Output the (X, Y) coordinate of the center of the cell containing the given text.  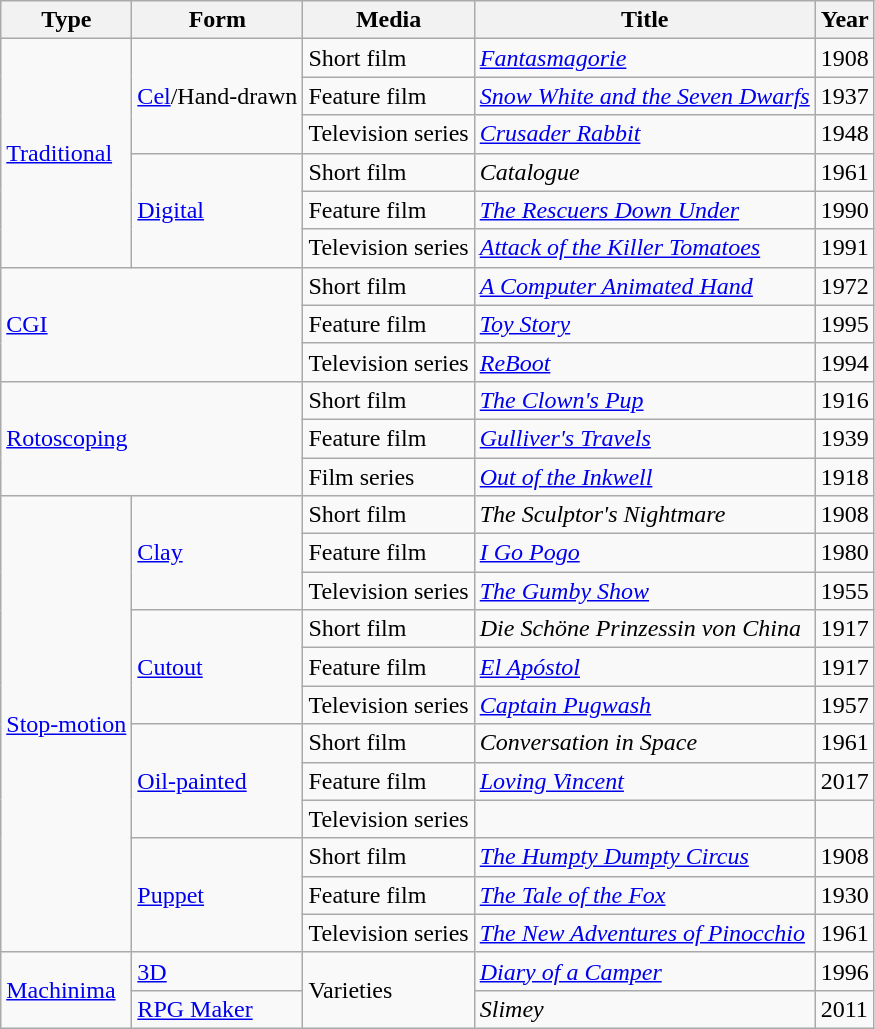
Form (218, 20)
1980 (844, 553)
1948 (844, 134)
1990 (844, 210)
Toy Story (644, 324)
Captain Pugwash (644, 705)
The Rescuers Down Under (644, 210)
Puppet (218, 895)
I Go Pogo (644, 553)
Clay (218, 553)
1918 (844, 477)
Loving Vincent (644, 781)
1916 (844, 400)
Machinima (66, 990)
Oil-painted (218, 781)
CGI (152, 324)
Cutout (218, 667)
Varieties (388, 990)
Out of the Inkwell (644, 477)
Stop-motion (66, 724)
1994 (844, 362)
Attack of the Killer Tomatoes (644, 248)
Cel/Hand-drawn (218, 96)
Type (66, 20)
1996 (844, 971)
The New Adventures of Pinocchio (644, 933)
The Tale of the Fox (644, 895)
Media (388, 20)
Diary of a Camper (644, 971)
1991 (844, 248)
1939 (844, 438)
Crusader Rabbit (644, 134)
El Apóstol (644, 667)
Film series (388, 477)
1937 (844, 96)
Conversation in Space (644, 743)
3D (218, 971)
The Humpty Dumpty Circus (644, 857)
Snow White and the Seven Dwarfs (644, 96)
1995 (844, 324)
The Sculptor's Nightmare (644, 515)
2011 (844, 1009)
ReBoot (644, 362)
Title (644, 20)
Digital (218, 210)
2017 (844, 781)
The Clown's Pup (644, 400)
1930 (844, 895)
Traditional (66, 153)
Year (844, 20)
A Computer Animated Hand (644, 286)
Gulliver's Travels (644, 438)
1957 (844, 705)
Die Schöne Prinzessin von China (644, 629)
Rotoscoping (152, 438)
1972 (844, 286)
The Gumby Show (644, 591)
Fantasmagorie (644, 58)
Catalogue (644, 172)
1955 (844, 591)
Slimey (644, 1009)
RPG Maker (218, 1009)
